Identify which cell holds the provided text, then report its [x, y] central coordinate. 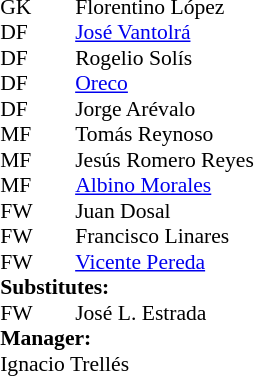
Vicente Pereda [164, 262]
Jorge Arévalo [164, 109]
Substitutes: [127, 287]
Manager: [127, 339]
Albino Morales [164, 185]
Francisco Linares [164, 237]
Juan Dosal [164, 211]
Oreco [164, 83]
Jesús Romero Reyes [164, 160]
Rogelio Solís [164, 58]
José L. Estrada [164, 313]
José Vantolrá [164, 33]
Tomás Reynoso [164, 135]
